For the text-containing cell, return its midpoint in [X, Y] coordinate format. 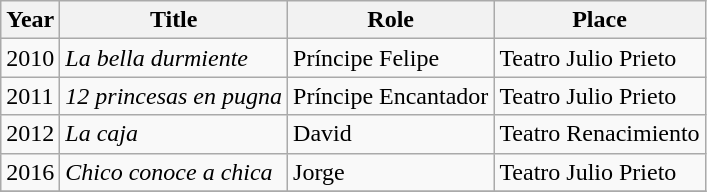
2016 [30, 172]
Title [174, 20]
Place [600, 20]
Role [391, 20]
Príncipe Encantador [391, 96]
David [391, 134]
2010 [30, 58]
Year [30, 20]
Príncipe Felipe [391, 58]
Jorge [391, 172]
2012 [30, 134]
La caja [174, 134]
2011 [30, 96]
Teatro Renacimiento [600, 134]
Chico conoce a chica [174, 172]
La bella durmiente [174, 58]
12 princesas en pugna [174, 96]
